Detect which cell encompasses the target text, then output its [x, y] center coordinate. 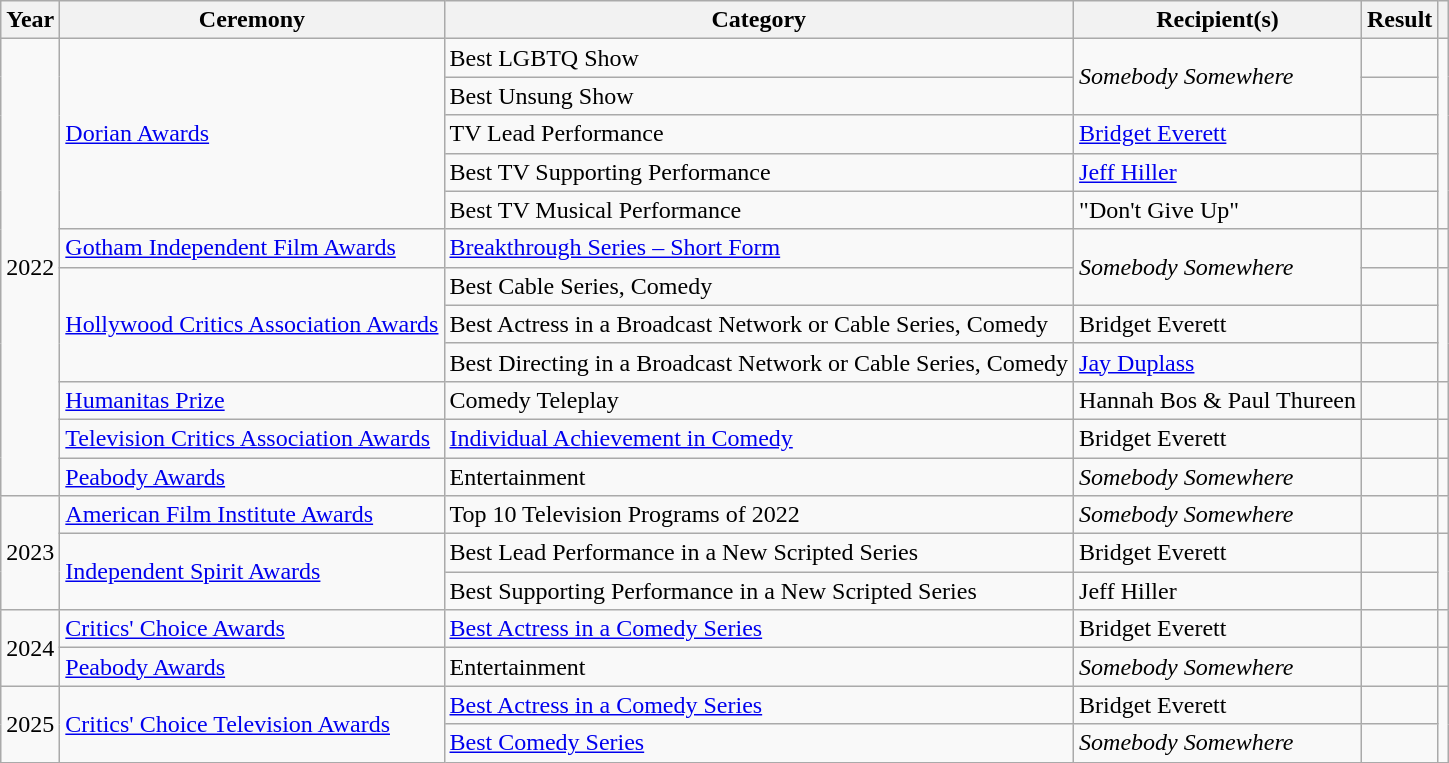
Humanitas Prize [252, 400]
Recipient(s) [1218, 20]
Independent Spirit Awards [252, 572]
Gotham Independent Film Awards [252, 248]
Hannah Bos & Paul Thureen [1218, 400]
Best Directing in a Broadcast Network or Cable Series, Comedy [759, 362]
Television Critics Association Awards [252, 438]
Comedy Teleplay [759, 400]
Best Actress in a Broadcast Network or Cable Series, Comedy [759, 324]
Dorian Awards [252, 134]
American Film Institute Awards [252, 515]
Best TV Supporting Performance [759, 172]
Critics' Choice Awards [252, 629]
Hollywood Critics Association Awards [252, 324]
Best Unsung Show [759, 96]
Year [30, 20]
Best Lead Performance in a New Scripted Series [759, 553]
Best LGBTQ Show [759, 58]
2025 [30, 724]
TV Lead Performance [759, 134]
Individual Achievement in Comedy [759, 438]
Best Supporting Performance in a New Scripted Series [759, 591]
Ceremony [252, 20]
Best Cable Series, Comedy [759, 286]
Jay Duplass [1218, 362]
2022 [30, 268]
Best Comedy Series [759, 743]
Top 10 Television Programs of 2022 [759, 515]
Best TV Musical Performance [759, 210]
Critics' Choice Television Awards [252, 724]
Result [1399, 20]
"Don't Give Up" [1218, 210]
2024 [30, 648]
2023 [30, 553]
Category [759, 20]
Breakthrough Series – Short Form [759, 248]
